Capture the cell that displays the provided text and extract its (x, y) central coordinate. 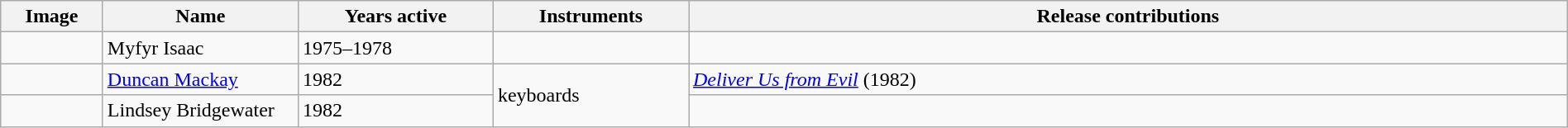
Lindsey Bridgewater (200, 111)
Duncan Mackay (200, 79)
Release contributions (1128, 17)
Instruments (590, 17)
Years active (395, 17)
1975–1978 (395, 48)
Image (52, 17)
Name (200, 17)
Deliver Us from Evil (1982) (1128, 79)
Myfyr Isaac (200, 48)
keyboards (590, 95)
